For the text-containing cell, return its midpoint in [x, y] coordinate format. 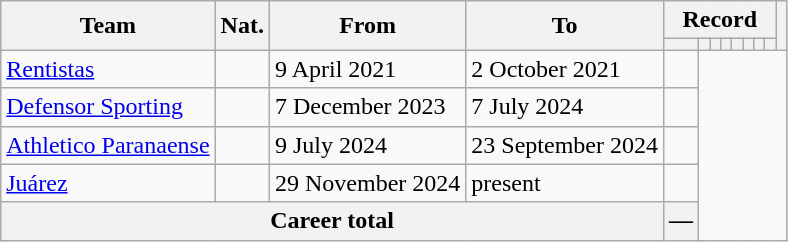
9 July 2024 [367, 145]
Career total [332, 221]
29 November 2024 [367, 183]
2 October 2021 [565, 69]
— [682, 221]
present [565, 183]
7 July 2024 [565, 107]
Juárez [108, 183]
To [565, 26]
Athletico Paranaense [108, 145]
Nat. [242, 26]
9 April 2021 [367, 69]
23 September 2024 [565, 145]
Rentistas [108, 69]
From [367, 26]
Defensor Sporting [108, 107]
7 December 2023 [367, 107]
Record [720, 20]
Team [108, 26]
